Find where the given text appears and provide that cell's center as [X, Y] coordinate. 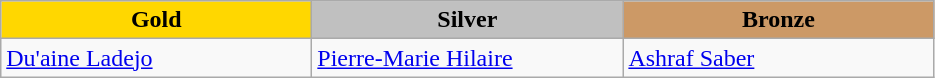
Pierre-Marie Hilaire [468, 58]
Bronze [778, 20]
Gold [156, 20]
Silver [468, 20]
Du'aine Ladejo [156, 58]
Ashraf Saber [778, 58]
